Identify which cell holds the provided text, then report its [x, y] central coordinate. 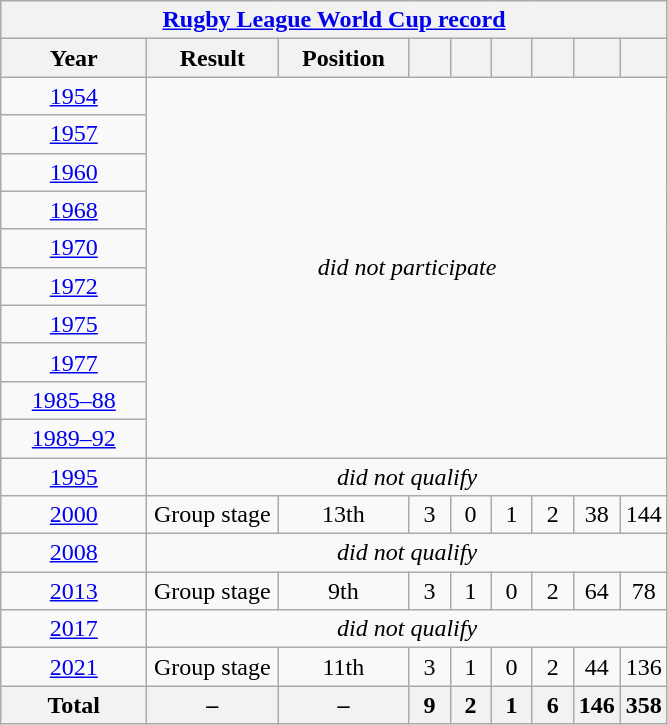
9th [344, 591]
1954 [74, 96]
2013 [74, 591]
Total [74, 705]
1968 [74, 210]
Result [212, 58]
146 [596, 705]
136 [644, 667]
Position [344, 58]
1957 [74, 134]
1985–88 [74, 400]
Rugby League World Cup record [334, 20]
38 [596, 515]
1989–92 [74, 438]
6 [552, 705]
1960 [74, 172]
1970 [74, 248]
1995 [74, 477]
144 [644, 515]
did not participate [407, 268]
1972 [74, 286]
44 [596, 667]
1977 [74, 362]
2021 [74, 667]
64 [596, 591]
2008 [74, 553]
1975 [74, 324]
2000 [74, 515]
11th [344, 667]
Year [74, 58]
358 [644, 705]
9 [430, 705]
2017 [74, 629]
13th [344, 515]
78 [644, 591]
